Return the [X, Y] coordinate for the center point of the cell that contains the specified text.  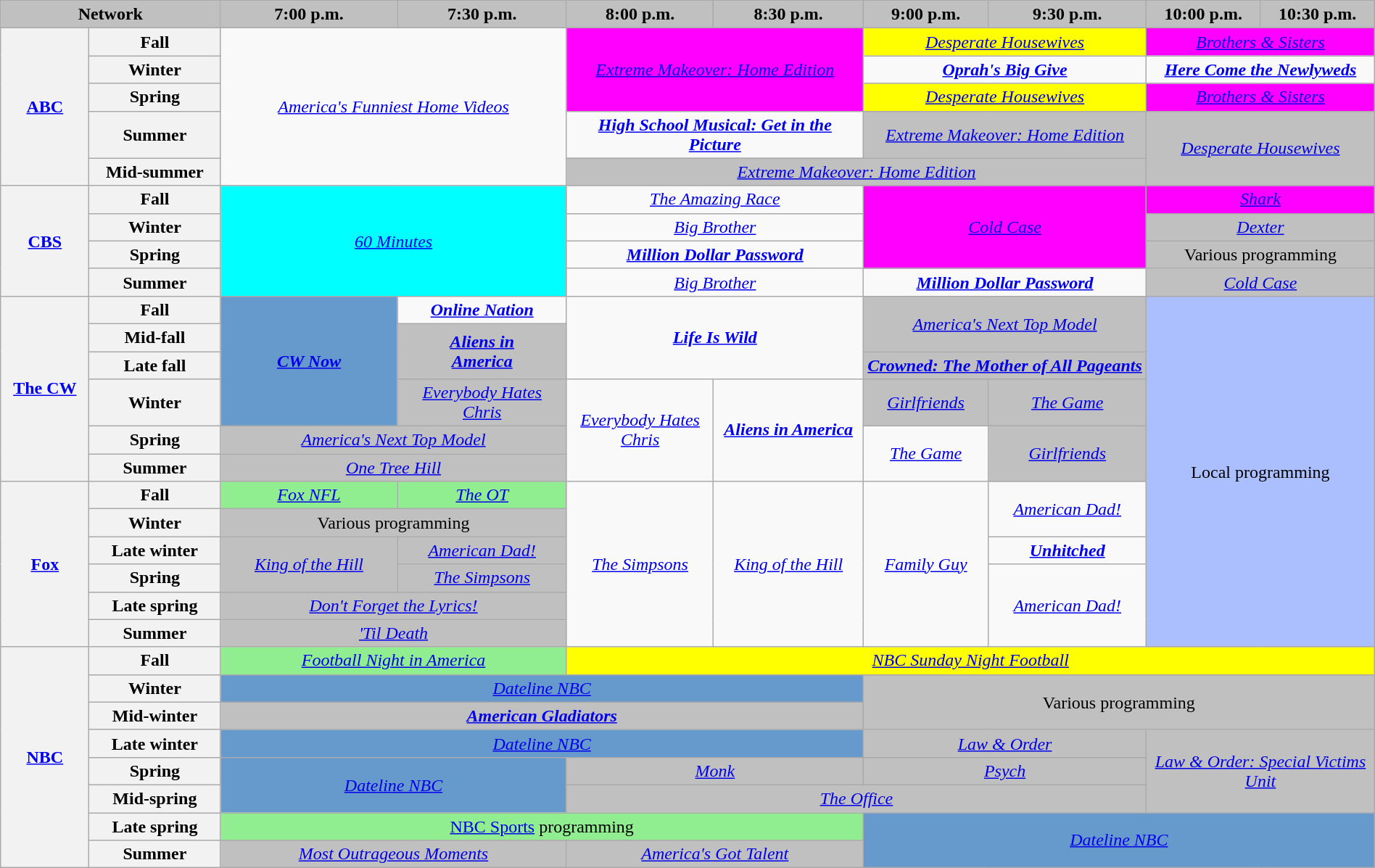
7:00 p.m. [309, 15]
America's Got Talent [715, 854]
Mid-fall [155, 337]
Here Come the Newlyweds [1260, 70]
60 Minutes [393, 241]
Crowned: The Mother of All Pageants [1004, 365]
Fox NFL [309, 495]
The OT [482, 495]
Local programming [1260, 471]
Law & Order: Special Victims Unit [1260, 771]
One Tree Hill [393, 468]
America's Funniest Home Videos [393, 107]
Aliens inAmerica [482, 351]
The Office [856, 798]
Don't Forget the Lyrics! [393, 605]
Psych [1004, 771]
8:00 p.m. [640, 15]
Life Is Wild [715, 337]
10:00 p.m. [1204, 15]
Mid-winter [155, 716]
American Gladiators [542, 716]
9:30 p.m. [1068, 15]
Monk [715, 771]
The CW [45, 389]
'Til Death [393, 633]
Unhitched [1068, 550]
Fox [45, 564]
Mid-spring [155, 798]
Aliens in America [788, 431]
10:30 p.m. [1317, 15]
CW Now [309, 361]
The Amazing Race [715, 199]
NBC [45, 757]
7:30 p.m. [482, 15]
Shark [1260, 199]
ABC [45, 107]
Late fall [155, 365]
Most Outrageous Moments [393, 854]
9:00 p.m. [925, 15]
Online Nation [482, 310]
NBC Sunday Night Football [970, 661]
CBS [45, 241]
Mid-summer [155, 172]
Oprah's Big Give [1004, 70]
8:30 p.m. [788, 15]
High School Musical: Get in the Picture [715, 135]
Football Night in America [393, 661]
Network [110, 15]
NBC Sports programming [542, 826]
Dexter [1260, 227]
Family Guy [925, 564]
Law & Order [1004, 743]
